Return (x, y) of the center of cell containing provided text 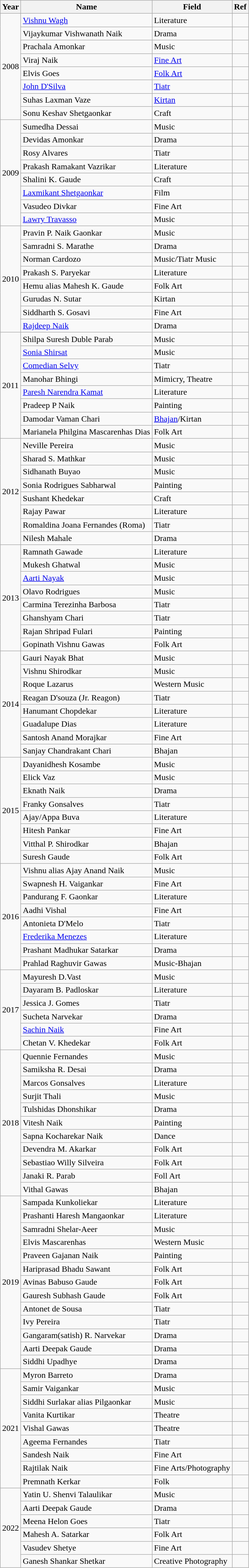
Janaki R. Parab (87, 1176)
Bhajan/Kirtan (192, 419)
Franky Gonsalves (87, 804)
Vijaykumar Vishwanath Naik (87, 34)
Ivy Pereira (87, 1322)
Hanumant Chopdekar (87, 711)
Siddhi Upadhye (87, 1362)
Rosy Alvares (87, 153)
Suhas Laxman Vaze (87, 100)
Ganesh Shankar Shetkar (87, 1561)
Samradni S. Marathe (87, 246)
Vishnu Shirodkar (87, 671)
Quennie Fernandes (87, 1056)
Vitesh Naik (87, 1123)
Olavo Rodrigues (87, 592)
Surjit Thali (87, 1096)
2019 (10, 1282)
Elvis Goes (87, 73)
John D'Silva (87, 87)
Vishnu alias Ajay Anand Naik (87, 870)
Prakash Ramakant Vazrikar (87, 166)
Viraj Naik (87, 60)
Lawry Travasso (87, 220)
Gurudas N. Sutar (87, 299)
2021 (10, 1428)
Gangaram(satish) R. Narvekar (87, 1335)
Samradni Shelar-Aeer (87, 1229)
Romaldina Joana Fernandes (Roma) (87, 525)
Samiksha R. Desai (87, 1070)
Prashanti Haresh Mangaonkar (87, 1216)
Siddhi Surlakar alias Pilgaonkar (87, 1402)
Folk (192, 1481)
Year (10, 7)
Aadhi Vishal (87, 910)
Antonet de Sousa (87, 1309)
Tulshidas Dhonshikar (87, 1109)
Vishnu Wagh (87, 20)
Santosh Anand Morajkar (87, 737)
Damodar Vaman Chari (87, 419)
Sapna Kocharekar Naik (87, 1136)
Sonia Rodrigues Sabharwal (87, 485)
Hitesh Pankar (87, 831)
Suresh Gaude (87, 857)
Sushant Khedekar (87, 498)
Elvis Mascarenhas (87, 1242)
Eknath Naik (87, 790)
Comedian Selvy (87, 365)
Ajay/Appa Buva (87, 817)
2012 (10, 492)
Myron Barreto (87, 1375)
Meena Helon Goes (87, 1521)
Music-Bhajan (192, 963)
2022 (10, 1528)
Avinas Babuso Gaude (87, 1282)
Rajdeep Naik (87, 326)
Sonia Shirsat (87, 352)
Neville Pereira (87, 445)
Sonu Keshav Shetgaonkar (87, 113)
Hariprasad Bhadu Sawant (87, 1269)
Sandesh Naik (87, 1455)
2008 (10, 67)
Reagan D'souza (Jr. Reagon) (87, 698)
2013 (10, 598)
Dayaram B. Padloskar (87, 990)
Hemu alias Mahesh K. Gaude (87, 286)
Norman Cardozo (87, 259)
Mukesh Ghatwal (87, 565)
Vasudeo Divkar (87, 206)
Praveen Gajanan Naik (87, 1256)
Yatin U. Shenvi Talaulikar (87, 1495)
2011 (10, 385)
Dance (192, 1136)
Film (192, 193)
Swapnesh H. Vaigankar (87, 884)
Shilpa Suresh Duble Parab (87, 339)
Chetan V. Khedekar (87, 1043)
Carmina Terezinha Barbosa (87, 605)
Ghanshyam Chari (87, 618)
2010 (10, 279)
2009 (10, 173)
2016 (10, 917)
Creative Photography (192, 1561)
Prahlad Raghuvir Gawas (87, 963)
Mayuresh D.Vast (87, 976)
Jessica J. Gomes (87, 1003)
Gopinath Vishnu Gawas (87, 645)
Gauresh Subhash Gaude (87, 1295)
Manohar Bhingi (87, 379)
Prashant Madhukar Satarkar (87, 950)
Nilesh Mahale (87, 538)
Prakash S. Paryekar (87, 273)
Aarti Nayak (87, 578)
Antonieta D'Melo (87, 923)
Devidas Amonkar (87, 140)
2015 (10, 810)
Vitthal P. Shirodkar (87, 844)
Shalini K. Gaude (87, 180)
Vasudev Shetye (87, 1548)
Field (192, 7)
Fine Arts/Photography (192, 1468)
Vanita Kurtikar (87, 1415)
Laxmikant Shetgaonkar (87, 193)
Mahesh A. Satarkar (87, 1534)
Pradeep P Naik (87, 406)
Sanjay Chandrakant Chari (87, 751)
Premnath Kerkar (87, 1481)
Sampada Kunkoliekar (87, 1202)
Foll Art (192, 1176)
Devendra M. Akarkar (87, 1149)
Pravin P. Naik Gaonkar (87, 233)
2014 (10, 704)
Marianela Philgina Mascarenhas Dias (87, 432)
Rajtilak Naik (87, 1468)
Siddharth S. Gosavi (87, 312)
Marcos Gonsalves (87, 1083)
Sachin Naik (87, 1030)
Sebastiao Willy Silveira (87, 1162)
Samir Vaigankar (87, 1388)
Prachala Amonkar (87, 47)
Roque Lazarus (87, 684)
Vishal Gawas (87, 1428)
Ref (240, 7)
Sumedha Dessai (87, 126)
Frederika Menezes (87, 937)
Paresh Narendra Kamat (87, 392)
Music/Tiatr Music (192, 259)
Ageema Fernandes (87, 1442)
Vithal Gawas (87, 1189)
Rajay Pawar (87, 512)
2017 (10, 1010)
2018 (10, 1123)
Dayanidhesh Kosambe (87, 764)
Rajan Shripad Fulari (87, 631)
Name (87, 7)
Mimicry, Theatre (192, 379)
Sucheta Narvekar (87, 1017)
Guadalupe Dias (87, 724)
Sidhanath Buyao (87, 472)
Pandurang F. Gaonkar (87, 897)
Gauri Nayak Bhat (87, 658)
Elick Vaz (87, 777)
Sharad S. Mathkar (87, 459)
Ramnath Gawade (87, 551)
